Identify which cell holds the provided text, then report its [X, Y] central coordinate. 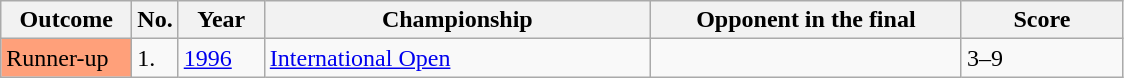
1996 [221, 58]
Score [1042, 20]
International Open [457, 58]
Opponent in the final [806, 20]
1. [155, 58]
3–9 [1042, 58]
Championship [457, 20]
No. [155, 20]
Runner-up [66, 58]
Outcome [66, 20]
Year [221, 20]
